Output the [x, y] coordinate of the center of the cell containing the given text.  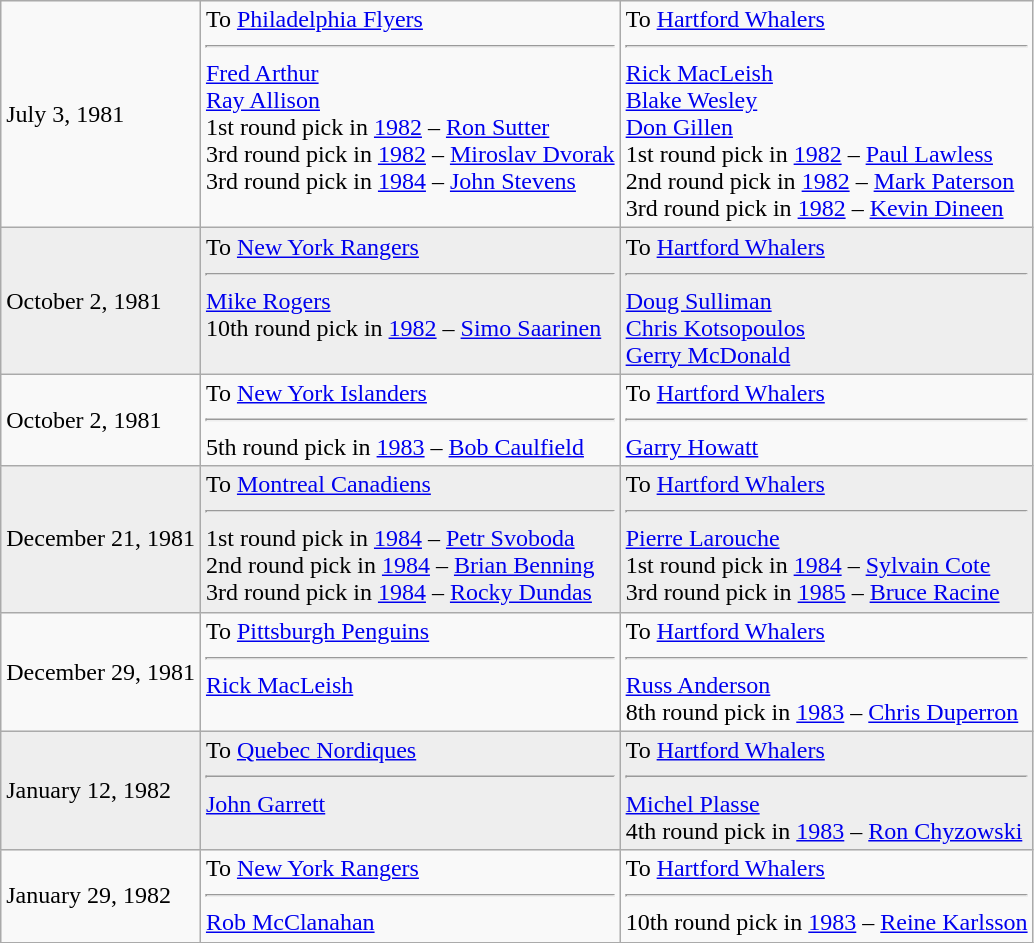
December 29, 1981 [101, 672]
December 21, 1981 [101, 539]
January 29, 1982 [101, 896]
To Hartford WhalersPierre Larouche 1st round pick in 1984 – Sylvain Cote 3rd round pick in 1985 – Bruce Racine [826, 539]
To Hartford WhalersMichel Plasse 4th round pick in 1983 – Ron Chyzowski [826, 790]
To Hartford WhalersDoug Sulliman Chris Kotsopoulos Gerry McDonald [826, 301]
To New York RangersMike Rogers 10th round pick in 1982 – Simo Saarinen [410, 301]
To Hartford Whalers10th round pick in 1983 – Reine Karlsson [826, 896]
July 3, 1981 [101, 114]
To Hartford WhalersGarry Howatt [826, 420]
To Pittsburgh PenguinsRick MacLeish [410, 672]
To Hartford WhalersRuss Anderson 8th round pick in 1983 – Chris Duperron [826, 672]
January 12, 1982 [101, 790]
To Montreal Canadiens1st round pick in 1984 – Petr Svoboda 2nd round pick in 1984 – Brian Benning 3rd round pick in 1984 – Rocky Dundas [410, 539]
To New York Islanders5th round pick in 1983 – Bob Caulfield [410, 420]
To New York RangersRob McClanahan [410, 896]
To Quebec NordiquesJohn Garrett [410, 790]
